Return the [x, y] coordinate for the center point of the cell that contains the specified text.  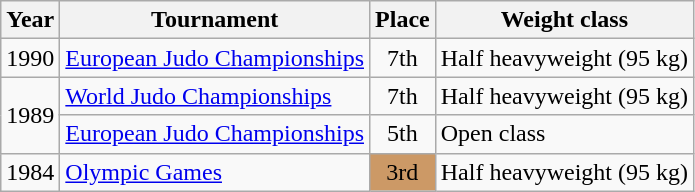
Weight class [564, 20]
Open class [564, 134]
Year [30, 20]
Tournament [215, 20]
1989 [30, 115]
1984 [30, 172]
Olympic Games [215, 172]
5th [403, 134]
World Judo Championships [215, 96]
1990 [30, 58]
3rd [403, 172]
Place [403, 20]
